Scan for the cell matching the given text and deliver its (x, y) coordinate at center. 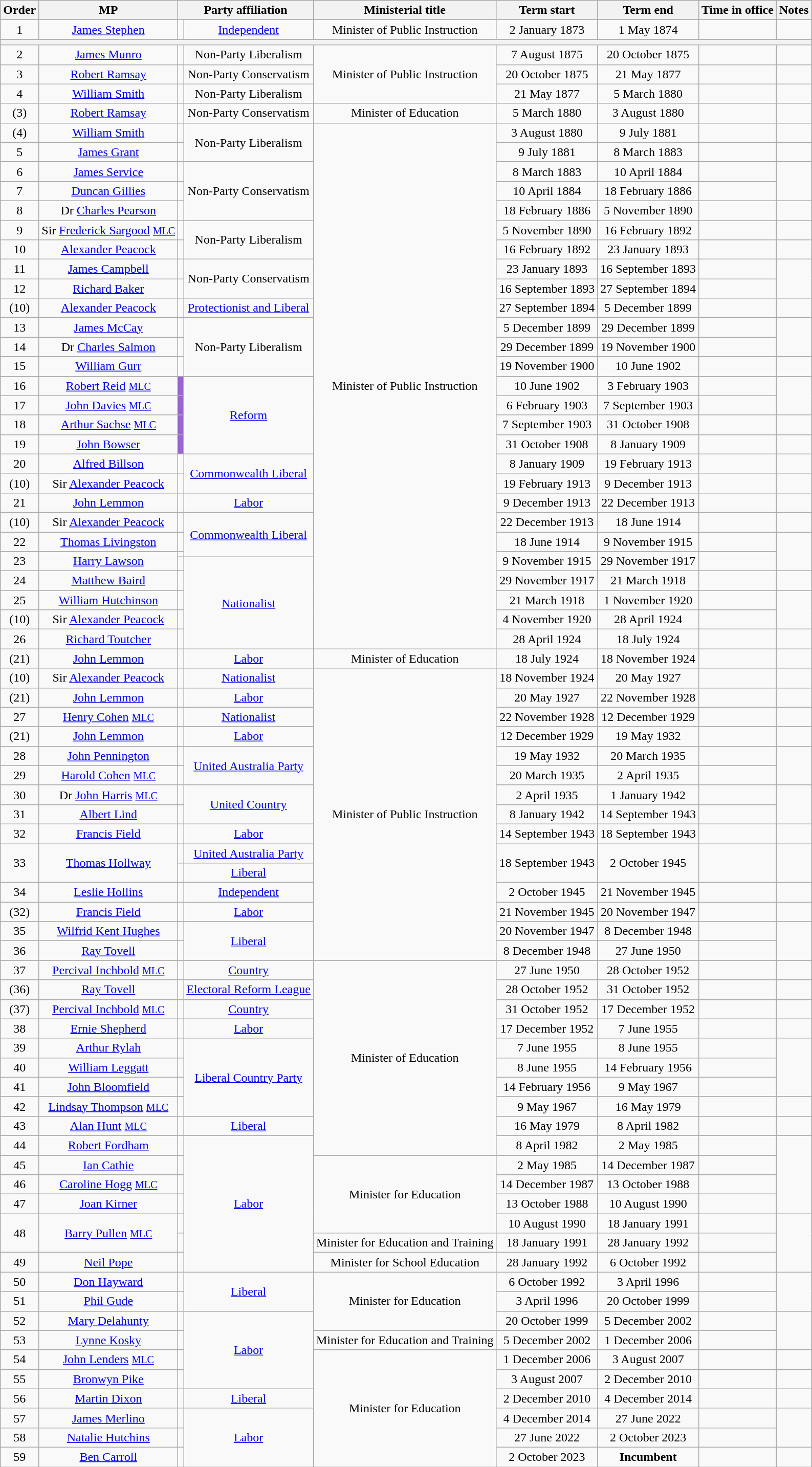
Robert Fordham (108, 1145)
James Campbell (108, 269)
1 (19, 30)
7 August 1875 (547, 55)
6 (19, 171)
Matthew Baird (108, 581)
35 (19, 931)
Ernie Shepherd (108, 1028)
28 (19, 756)
21 (19, 502)
14 (19, 347)
49 (19, 1262)
(36) (19, 990)
51 (19, 1301)
48 (19, 1233)
Richard Baker (108, 289)
57 (19, 1418)
37 (19, 970)
29 (19, 775)
4 November 1920 (547, 620)
James Service (108, 171)
58 (19, 1437)
8 (19, 210)
John Bowser (108, 444)
19 (19, 444)
Robert Reid MLC (108, 386)
25 (19, 600)
Don Hayward (108, 1282)
William Gurr (108, 366)
Ministerial title (405, 10)
5 (19, 152)
30 (19, 795)
Mary Delahunty (108, 1321)
2 (19, 55)
Term start (547, 10)
Natalie Hutchins (108, 1437)
John Pennington (108, 756)
Dr John Harris MLC (108, 795)
Harry Lawson (108, 561)
(3) (19, 113)
44 (19, 1145)
1 January 1942 (648, 795)
34 (19, 892)
Dr Charles Pearson (108, 210)
20 (19, 464)
55 (19, 1379)
26 (19, 639)
18 (19, 425)
52 (19, 1321)
James Stephen (108, 30)
54 (19, 1360)
43 (19, 1126)
Term end (648, 10)
24 (19, 581)
4 (19, 94)
33 (19, 863)
15 (19, 366)
Arthur Sachse MLC (108, 425)
Electoral Reform League (249, 990)
39 (19, 1048)
Martin Dixon (108, 1398)
Bronwyn Pike (108, 1379)
38 (19, 1028)
17 (19, 405)
(4) (19, 133)
William Hutchinson (108, 600)
36 (19, 951)
Liberal Country Party (249, 1077)
Minister for School Education (405, 1262)
Ian Cathie (108, 1165)
James Merlino (108, 1418)
Lynne Kosky (108, 1340)
James Grant (108, 152)
Lindsay Thompson MLC (108, 1106)
16 (19, 386)
John Lenders MLC (108, 1360)
27 (19, 717)
2 January 1873 (547, 30)
Protectionist and Liberal (249, 308)
59 (19, 1457)
47 (19, 1204)
Notes (794, 10)
23 (19, 561)
6 February 1903 (547, 405)
Thomas Hollway (108, 863)
3 (19, 74)
(37) (19, 1009)
1 November 1920 (648, 600)
MP (108, 10)
Henry Cohen MLC (108, 717)
40 (19, 1067)
Reform (249, 415)
Duncan Gillies (108, 191)
Arthur Rylah (108, 1048)
22 (19, 542)
Neil Pope (108, 1262)
31 (19, 814)
John Bloomfield (108, 1087)
James McCay (108, 327)
45 (19, 1165)
56 (19, 1398)
Wilfrid Kent Hughes (108, 931)
Harold Cohen MLC (108, 775)
Order (19, 10)
Ben Carroll (108, 1457)
32 (19, 834)
Sir Frederick Sargood MLC (108, 230)
46 (19, 1185)
Party affiliation (246, 10)
53 (19, 1340)
(32) (19, 912)
Leslie Hollins (108, 892)
11 (19, 269)
Joan Kirner (108, 1204)
13 (19, 327)
Richard Toutcher (108, 639)
3 February 1903 (648, 386)
Albert Lind (108, 814)
Dr Charles Salmon (108, 347)
10 (19, 250)
41 (19, 1087)
42 (19, 1106)
William Leggatt (108, 1067)
9 (19, 230)
Time in office (737, 10)
8 January 1942 (547, 814)
Caroline Hogg MLC (108, 1185)
Incumbent (648, 1457)
Phil Gude (108, 1301)
Alfred Billson (108, 464)
United Country (249, 804)
John Davies MLC (108, 405)
7 (19, 191)
50 (19, 1282)
Alan Hunt MLC (108, 1126)
1 May 1874 (648, 30)
Barry Pullen MLC (108, 1233)
12 (19, 289)
Thomas Livingston (108, 542)
James Munro (108, 55)
